Locate the cell with the specified text and output its (X, Y) center coordinate. 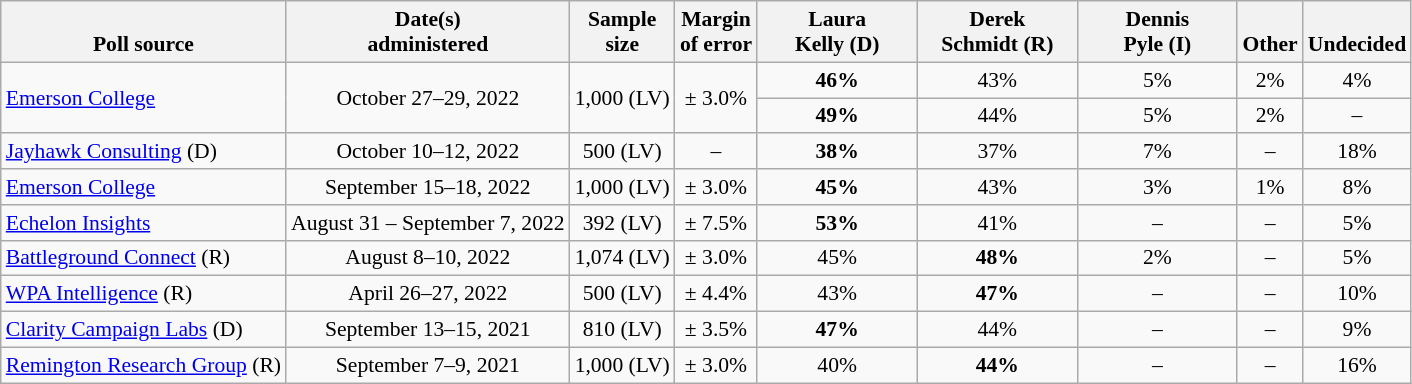
53% (837, 223)
1,074 (LV) (622, 258)
Other (1270, 32)
810 (LV) (622, 330)
Battleground Connect (R) (144, 258)
Remington Research Group (R) (144, 365)
WPA Intelligence (R) (144, 294)
1% (1270, 187)
7% (1157, 152)
37% (997, 152)
18% (1357, 152)
Echelon Insights (144, 223)
40% (837, 365)
Undecided (1357, 32)
Clarity Campaign Labs (D) (144, 330)
3% (1157, 187)
Poll source (144, 32)
± 3.5% (716, 330)
38% (837, 152)
Samplesize (622, 32)
DennisPyle (I) (1157, 32)
41% (997, 223)
LauraKelly (D) (837, 32)
September 7–9, 2021 (428, 365)
± 7.5% (716, 223)
Date(s)administered (428, 32)
4% (1357, 80)
Jayhawk Consulting (D) (144, 152)
Marginof error (716, 32)
October 27–29, 2022 (428, 98)
10% (1357, 294)
8% (1357, 187)
9% (1357, 330)
49% (837, 116)
August 8–10, 2022 (428, 258)
DerekSchmidt (R) (997, 32)
392 (LV) (622, 223)
August 31 – September 7, 2022 (428, 223)
48% (997, 258)
September 15–18, 2022 (428, 187)
46% (837, 80)
± 4.4% (716, 294)
16% (1357, 365)
April 26–27, 2022 (428, 294)
September 13–15, 2021 (428, 330)
October 10–12, 2022 (428, 152)
